Detect which cell encompasses the target text, then output its (x, y) center coordinate. 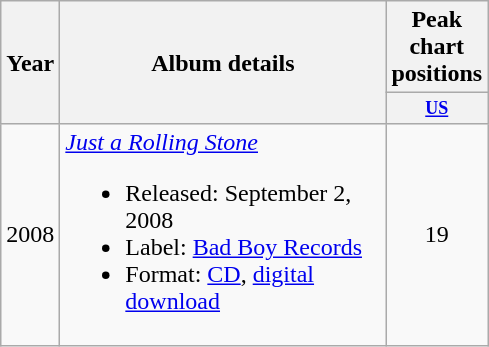
2008 (30, 234)
Just a Rolling StoneReleased: September 2, 2008Label: Bad Boy RecordsFormat: CD, digital download (223, 234)
19 (437, 234)
Album details (223, 62)
Year (30, 62)
Peak chart positions (437, 47)
US (437, 108)
